Pinpoint the cell where the given text exists, returning its [x, y] midpoint coordinate. 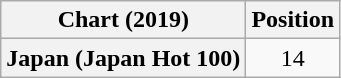
Position [293, 20]
14 [293, 58]
Japan (Japan Hot 100) [124, 58]
Chart (2019) [124, 20]
